Search for the cell housing the specified text and yield its (X, Y) center coordinate. 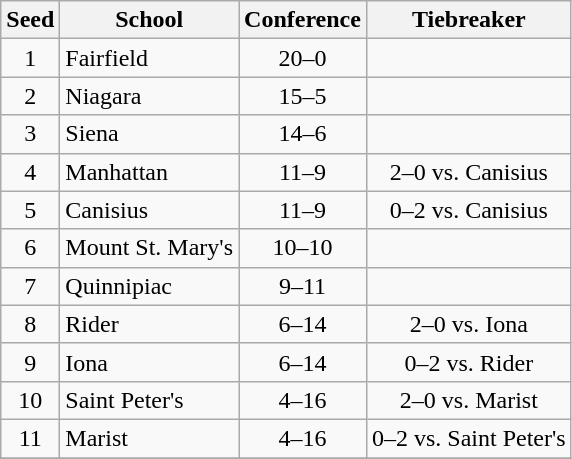
9–11 (303, 286)
0–2 vs. Saint Peter's (468, 438)
Saint Peter's (150, 400)
7 (30, 286)
8 (30, 324)
Manhattan (150, 172)
Canisius (150, 210)
Siena (150, 134)
9 (30, 362)
Marist (150, 438)
5 (30, 210)
15–5 (303, 96)
2–0 vs. Iona (468, 324)
4 (30, 172)
10–10 (303, 248)
0–2 vs. Rider (468, 362)
0–2 vs. Canisius (468, 210)
Niagara (150, 96)
1 (30, 58)
2 (30, 96)
2–0 vs. Canisius (468, 172)
Iona (150, 362)
School (150, 20)
11 (30, 438)
Fairfield (150, 58)
20–0 (303, 58)
6 (30, 248)
Seed (30, 20)
Conference (303, 20)
Quinnipiac (150, 286)
Mount St. Mary's (150, 248)
3 (30, 134)
Tiebreaker (468, 20)
14–6 (303, 134)
2–0 vs. Marist (468, 400)
10 (30, 400)
Rider (150, 324)
